Scan for the cell matching the given text and deliver its (X, Y) coordinate at center. 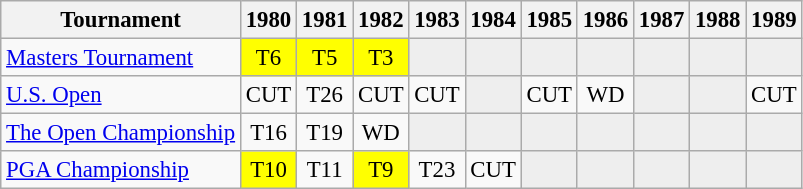
1980 (268, 20)
T9 (381, 170)
1984 (493, 20)
T19 (325, 133)
1986 (605, 20)
1988 (718, 20)
T10 (268, 170)
1985 (549, 20)
T6 (268, 58)
1982 (381, 20)
T3 (381, 58)
Masters Tournament (121, 58)
U.S. Open (121, 95)
PGA Championship (121, 170)
1987 (661, 20)
T5 (325, 58)
T23 (437, 170)
The Open Championship (121, 133)
T11 (325, 170)
T16 (268, 133)
1983 (437, 20)
T26 (325, 95)
1989 (774, 20)
Tournament (121, 20)
1981 (325, 20)
